Identify which cell holds the provided text, then report its [X, Y] central coordinate. 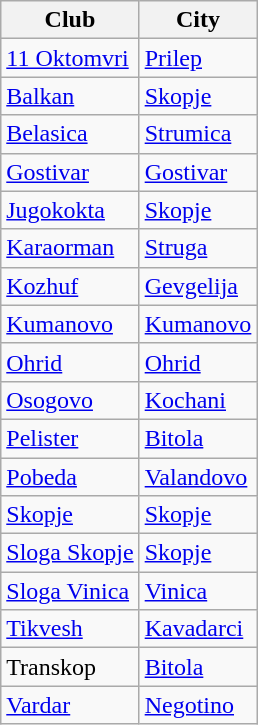
Balkan [70, 96]
Tikvesh [70, 629]
Karaorman [70, 248]
Valandovo [198, 477]
Vardar [70, 705]
Belasica [70, 134]
Prilep [198, 58]
Negotino [198, 705]
Vinica [198, 591]
Pobeda [70, 477]
Gevgelija [198, 286]
Kochani [198, 400]
Club [70, 20]
Osogovo [70, 400]
Pelister [70, 438]
Sloga Vinica [70, 591]
Strumica [198, 134]
Sloga Skopje [70, 553]
Kozhuf [70, 286]
Struga [198, 248]
Jugokokta [70, 210]
Kavadarci [198, 629]
Transkop [70, 667]
11 Oktomvri [70, 58]
City [198, 20]
